From the cell containing the given text, extract its center point as (x, y) coordinate. 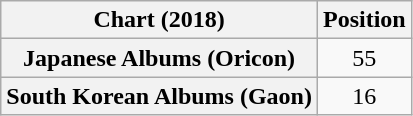
Japanese Albums (Oricon) (160, 58)
South Korean Albums (Gaon) (160, 96)
Chart (2018) (160, 20)
16 (364, 96)
55 (364, 58)
Position (364, 20)
